From the cell containing the given text, extract its center point as (X, Y) coordinate. 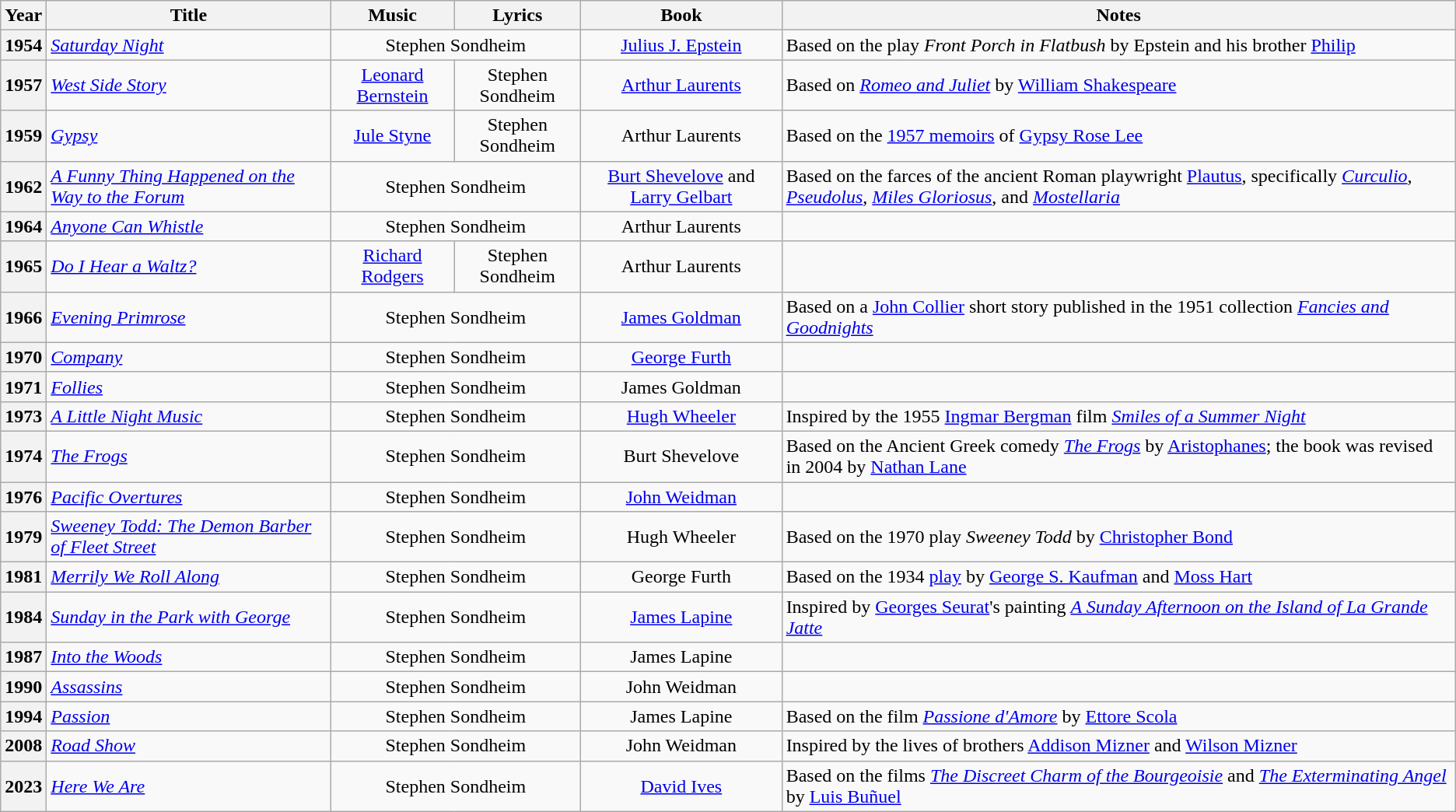
Passion (188, 716)
Based on the play Front Porch in Flatbush by Epstein and his brother Philip (1118, 45)
Title (188, 16)
2023 (23, 786)
Year (23, 16)
1964 (23, 226)
Based on Romeo and Juliet by William Shakespeare (1118, 86)
Jule Styne (392, 135)
1973 (23, 416)
1987 (23, 657)
Follies (188, 387)
Do I Hear a Waltz? (188, 266)
Into the Woods (188, 657)
Richard Rodgers (392, 266)
David Ives (681, 786)
Pacific Overtures (188, 497)
1965 (23, 266)
1981 (23, 577)
A Funny Thing Happened on the Way to the Forum (188, 187)
1984 (23, 618)
1979 (23, 537)
Julius J. Epstein (681, 45)
Assassins (188, 687)
Based on the film Passione d'Amore by Ettore Scola (1118, 716)
1994 (23, 716)
Burt Shevelove (681, 456)
1970 (23, 357)
1971 (23, 387)
Book (681, 16)
Inspired by the lives of brothers Addison Mizner and Wilson Mizner (1118, 746)
Saturday Night (188, 45)
Road Show (188, 746)
Inspired by the 1955 Ingmar Bergman film Smiles of a Summer Night (1118, 416)
Here We Are (188, 786)
Based on the 1970 play Sweeney Todd by Christopher Bond (1118, 537)
Based on a John Collier short story published in the 1951 collection Fancies and Goodnights (1118, 317)
Leonard Bernstein (392, 86)
1990 (23, 687)
Based on the 1957 memoirs of Gypsy Rose Lee (1118, 135)
1974 (23, 456)
2008 (23, 746)
1957 (23, 86)
Gypsy (188, 135)
Based on the Ancient Greek comedy The Frogs by Aristophanes; the book was revised in 2004 by Nathan Lane (1118, 456)
Sweeney Todd: The Demon Barber of Fleet Street (188, 537)
Merrily We Roll Along (188, 577)
The Frogs (188, 456)
1962 (23, 187)
1966 (23, 317)
Evening Primrose (188, 317)
Lyrics (518, 16)
Music (392, 16)
Based on the 1934 play by George S. Kaufman and Moss Hart (1118, 577)
1959 (23, 135)
Company (188, 357)
West Side Story (188, 86)
Based on the films The Discreet Charm of the Bourgeoisie and The Exterminating Angel by Luis Buñuel (1118, 786)
Notes (1118, 16)
Sunday in the Park with George (188, 618)
Inspired by Georges Seurat's painting A Sunday Afternoon on the Island of La Grande Jatte (1118, 618)
Anyone Can Whistle (188, 226)
A Little Night Music (188, 416)
Based on the farces of the ancient Roman playwright Plautus, specifically Curculio, Pseudolus, Miles Gloriosus, and Mostellaria (1118, 187)
1954 (23, 45)
Burt Shevelove and Larry Gelbart (681, 187)
1976 (23, 497)
